Capture the cell that displays the provided text and extract its [X, Y] central coordinate. 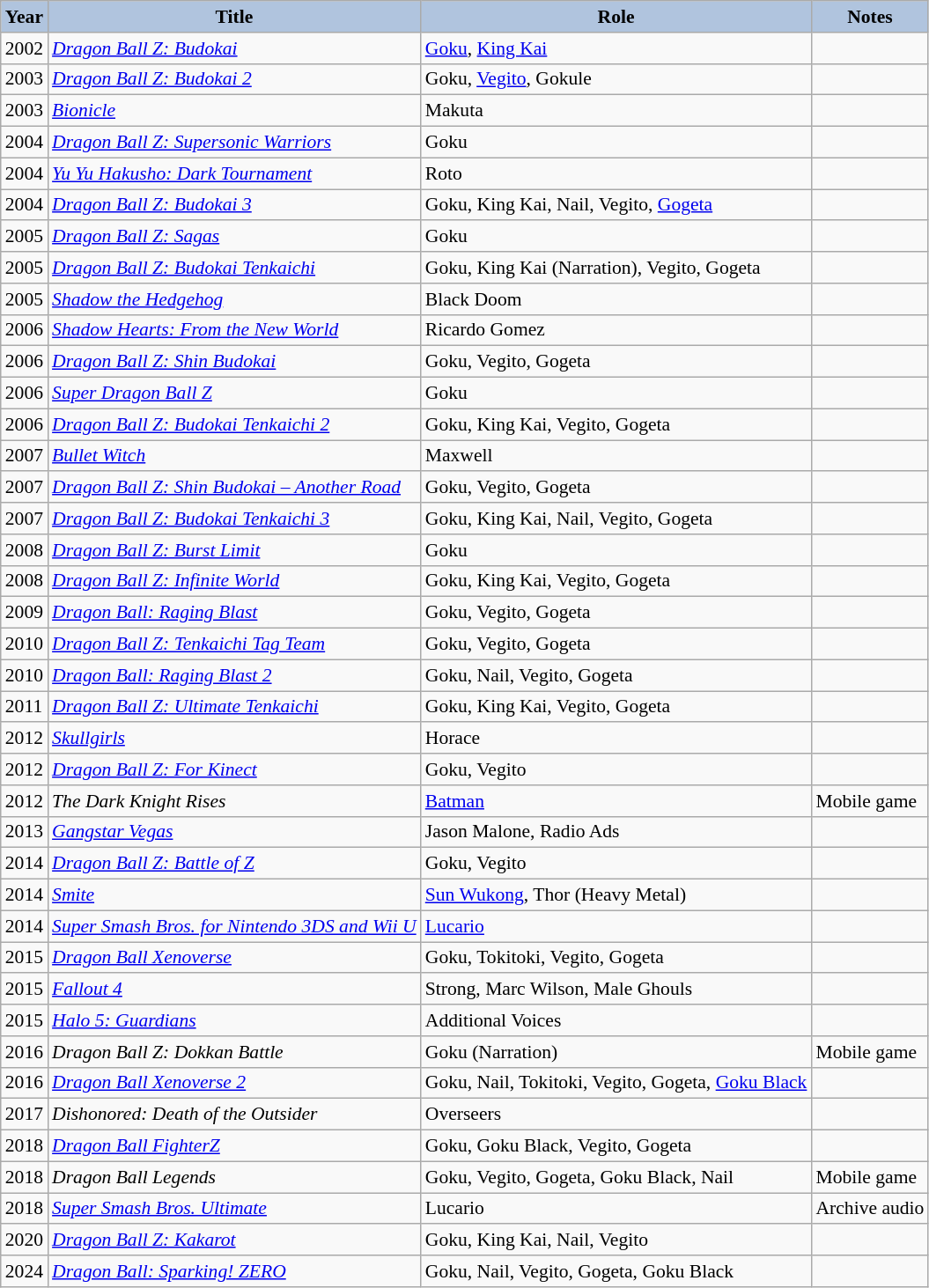
Batman [616, 801]
Dragon Ball Z: Dokkan Battle [234, 1052]
Shadow the Hedgehog [234, 299]
Dragon Ball Z: Ultimate Tenkaichi [234, 707]
Ricardo Gomez [616, 330]
Dragon Ball: Raging Blast [234, 613]
Dragon Ball Z: Shin Budokai [234, 362]
Goku, Vegito, Gogeta, Goku Black, Nail [616, 1177]
Fallout 4 [234, 990]
Dragon Ball: Raging Blast 2 [234, 675]
The Dark Knight Rises [234, 801]
Maxwell [616, 456]
Goku, Nail, Vegito, Gogeta, Goku Black [616, 1271]
2017 [25, 1115]
Dragon Ball FighterZ [234, 1146]
Title [234, 17]
Dragon Ball Xenoverse 2 [234, 1083]
Strong, Marc Wilson, Male Ghouls [616, 990]
Dragon Ball Z: Budokai Tenkaichi 2 [234, 424]
Bullet Witch [234, 456]
Dragon Ball Z: Battle of Z [234, 864]
2009 [25, 613]
Yu Yu Hakusho: Dark Tournament [234, 173]
Bionicle [234, 111]
Shadow Hearts: From the New World [234, 330]
Goku, Nail, Tokitoki, Vegito, Gogeta, Goku Black [616, 1083]
Archive audio [870, 1209]
Dishonored: Death of the Outsider [234, 1115]
Dragon Ball Z: Supersonic Warriors [234, 143]
Horace [616, 739]
Dragon Ball Z: For Kinect [234, 769]
Goku (Narration) [616, 1052]
Dragon Ball Z: Kakarot [234, 1240]
Goku, King Kai [616, 48]
Dragon Ball Legends [234, 1177]
Goku, King Kai (Narration), Vegito, Gogeta [616, 268]
Black Doom [616, 299]
Dragon Ball Xenoverse [234, 958]
Goku, Nail, Vegito, Gogeta [616, 675]
Dragon Ball Z: Sagas [234, 237]
Dragon Ball Z: Budokai Tenkaichi 3 [234, 519]
2020 [25, 1240]
Dragon Ball Z: Burst Limit [234, 550]
Dragon Ball Z: Infinite World [234, 581]
Super Smash Bros. for Nintendo 3DS and Wii U [234, 926]
Dragon Ball Z: Budokai 3 [234, 205]
Dragon Ball Z: Shin Budokai – Another Road [234, 488]
Gangstar Vegas [234, 832]
2002 [25, 48]
Goku, Goku Black, Vegito, Gogeta [616, 1146]
2011 [25, 707]
Dragon Ball Z: Budokai [234, 48]
2024 [25, 1271]
Dragon Ball Z: Budokai 2 [234, 79]
Jason Malone, Radio Ads [616, 832]
Skullgirls [234, 739]
Super Smash Bros. Ultimate [234, 1209]
Goku, Vegito, Gokule [616, 79]
Overseers [616, 1115]
Year [25, 17]
Halo 5: Guardians [234, 1020]
Smite [234, 895]
Notes [870, 17]
Goku, King Kai, Nail, Vegito [616, 1240]
Role [616, 17]
Dragon Ball Z: Budokai Tenkaichi [234, 268]
Dragon Ball Z: Tenkaichi Tag Team [234, 644]
Dragon Ball: Sparking! ZERO [234, 1271]
Goku, Tokitoki, Vegito, Gogeta [616, 958]
Makuta [616, 111]
2013 [25, 832]
Sun Wukong, Thor (Heavy Metal) [616, 895]
Additional Voices [616, 1020]
Roto [616, 173]
Super Dragon Ball Z [234, 394]
